For the text-containing cell, return its midpoint in [x, y] coordinate format. 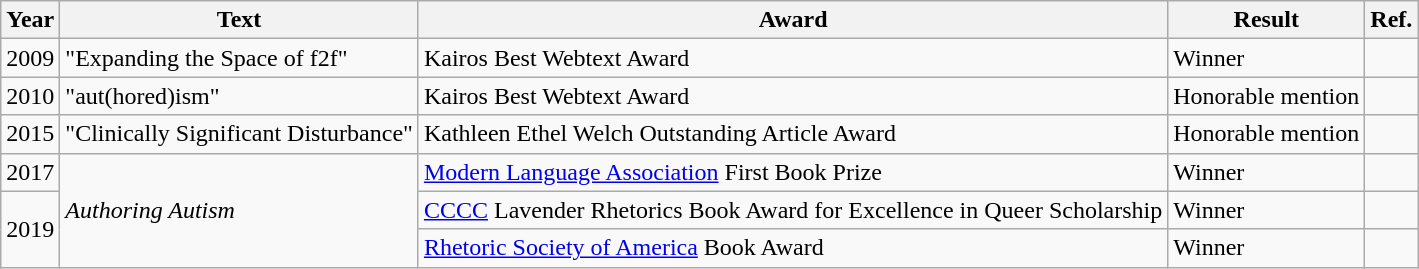
"aut(hored)ism" [240, 96]
Authoring Autism [240, 210]
"Expanding the Space of f2f" [240, 58]
Ref. [1392, 20]
CCCC Lavender Rhetorics Book Award for Excellence in Queer Scholarship [792, 210]
Text [240, 20]
2017 [30, 172]
Modern Language Association First Book Prize [792, 172]
2009 [30, 58]
Year [30, 20]
2019 [30, 229]
Result [1266, 20]
"Clinically Significant Disturbance" [240, 134]
2010 [30, 96]
Rhetoric Society of America Book Award [792, 248]
Kathleen Ethel Welch Outstanding Article Award [792, 134]
Award [792, 20]
2015 [30, 134]
